Output the [X, Y] coordinate of the center of the cell containing the given text.  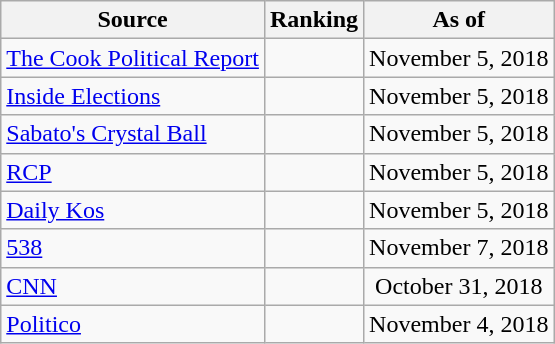
Sabato's Crystal Ball [133, 134]
538 [133, 248]
Source [133, 20]
November 7, 2018 [459, 248]
As of [459, 20]
Daily Kos [133, 210]
CNN [133, 286]
November 4, 2018 [459, 324]
Ranking [314, 20]
RCP [133, 172]
Politico [133, 324]
October 31, 2018 [459, 286]
Inside Elections [133, 96]
The Cook Political Report [133, 58]
